Extract the [x, y] coordinate from the center of the cell holding the provided text.  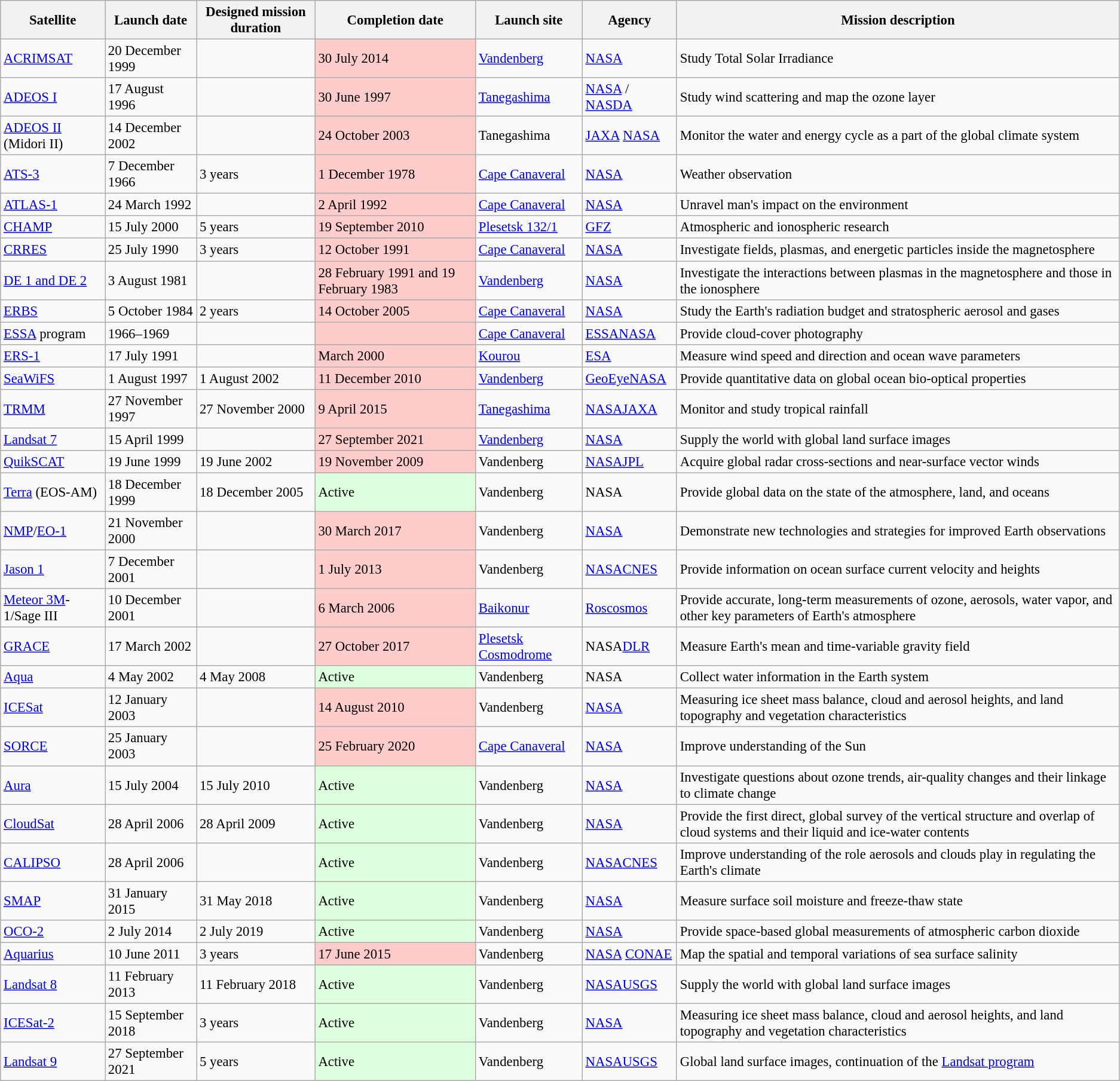
6 March 2006 [395, 608]
GeoEyeNASA [629, 378]
1 August 2002 [256, 378]
Study wind scattering and map the ozone layer [898, 97]
17 June 2015 [395, 954]
Investigate questions about ozone trends, air-quality changes and their linkage to climate change [898, 785]
NASA CONAE [629, 954]
28 April 2009 [256, 823]
27 November 2000 [256, 409]
Study Total Solar Irradiance [898, 59]
7 December 1966 [151, 174]
15 April 1999 [151, 439]
Landsat 9 [53, 1061]
Measure Earth's mean and time-variable gravity field [898, 647]
CloudSat [53, 823]
2 years [256, 311]
2 July 2019 [256, 932]
Demonstrate new technologies and strategies for improved Earth observations [898, 531]
Improve understanding of the Sun [898, 747]
4 May 2008 [256, 677]
27 November 1997 [151, 409]
1 December 1978 [395, 174]
19 June 1999 [151, 462]
10 June 2011 [151, 954]
Plesetsk 132/1 [528, 228]
Investigate fields, plasmas, and energetic particles inside the magnetosphere [898, 250]
GRACE [53, 647]
Roscosmos [629, 608]
CRRES [53, 250]
Unravel man's impact on the environment [898, 205]
Designed mission duration [256, 20]
30 March 2017 [395, 531]
Study the Earth's radiation budget and stratospheric aerosol and gases [898, 311]
Improve understanding of the role aerosols and clouds play in regulating the Earth's climate [898, 862]
31 May 2018 [256, 901]
4 May 2002 [151, 677]
OCO-2 [53, 932]
Kourou [528, 356]
Aura [53, 785]
3 August 1981 [151, 281]
ADEOS II (Midori II) [53, 136]
SORCE [53, 747]
25 July 1990 [151, 250]
Provide global data on the state of the atmosphere, land, and oceans [898, 492]
18 December 1999 [151, 492]
Satellite [53, 20]
DE 1 and DE 2 [53, 281]
ICESat [53, 708]
25 January 2003 [151, 747]
Provide accurate, long-term measurements of ozone, aerosols, water vapor, and other key parameters of Earth's atmosphere [898, 608]
17 August 1996 [151, 97]
11 February 2018 [256, 985]
Terra (EOS-AM) [53, 492]
9 April 2015 [395, 409]
7 December 2001 [151, 570]
NMP/EO-1 [53, 531]
24 October 2003 [395, 136]
Landsat 7 [53, 439]
Investigate the interactions between plasmas in the magnetosphere and those in the ionosphere [898, 281]
ESA [629, 356]
Provide the first direct, global survey of the vertical structure and overlap of cloud systems and their liquid and ice-water contents [898, 823]
Plesetsk Cosmodrome [528, 647]
NASAJPL [629, 462]
31 January 2015 [151, 901]
ICESat-2 [53, 1023]
Collect water information in the Earth system [898, 677]
Provide quantitative data on global ocean bio-optical properties [898, 378]
24 March 1992 [151, 205]
27 October 2017 [395, 647]
ERBS [53, 311]
Provide cloud-cover photography [898, 333]
Launch date [151, 20]
Baikonur [528, 608]
14 October 2005 [395, 311]
SeaWiFS [53, 378]
12 October 1991 [395, 250]
19 November 2009 [395, 462]
CALIPSO [53, 862]
Weather observation [898, 174]
GFZ [629, 228]
Measure surface soil moisture and freeze-thaw state [898, 901]
ACRIMSAT [53, 59]
28 February 1991 and 19 February 1983 [395, 281]
ESSA program [53, 333]
Mission description [898, 20]
ADEOS I [53, 97]
Measure wind speed and direction and ocean wave parameters [898, 356]
15 July 2004 [151, 785]
Monitor and study tropical rainfall [898, 409]
12 January 2003 [151, 708]
ERS-1 [53, 356]
Global land surface images, continuation of the Landsat program [898, 1061]
CHAMP [53, 228]
19 June 2002 [256, 462]
10 December 2001 [151, 608]
ATS-3 [53, 174]
Provide space-based global measurements of atmospheric carbon dioxide [898, 932]
15 September 2018 [151, 1023]
20 December 1999 [151, 59]
Map the spatial and temporal variations of sea surface salinity [898, 954]
Jason 1 [53, 570]
17 March 2002 [151, 647]
1966–1969 [151, 333]
14 December 2002 [151, 136]
Aquarius [53, 954]
TRMM [53, 409]
1 August 1997 [151, 378]
March 2000 [395, 356]
Launch site [528, 20]
25 February 2020 [395, 747]
14 August 2010 [395, 708]
19 September 2010 [395, 228]
Landsat 8 [53, 985]
JAXA NASA [629, 136]
NASA / NASDA [629, 97]
1 July 2013 [395, 570]
2 July 2014 [151, 932]
Meteor 3M-1/Sage III [53, 608]
17 July 1991 [151, 356]
ESSANASA [629, 333]
Acquire global radar cross-sections and near-surface vector winds [898, 462]
NASAJAXA [629, 409]
Agency [629, 20]
SMAP [53, 901]
30 June 1997 [395, 97]
2 April 1992 [395, 205]
NASADLR [629, 647]
Monitor the water and energy cycle as a part of the global climate system [898, 136]
11 February 2013 [151, 985]
21 November 2000 [151, 531]
15 July 2000 [151, 228]
QuikSCAT [53, 462]
Atmospheric and ionospheric research [898, 228]
Aqua [53, 677]
ATLAS-1 [53, 205]
18 December 2005 [256, 492]
30 July 2014 [395, 59]
15 July 2010 [256, 785]
5 October 1984 [151, 311]
Completion date [395, 20]
11 December 2010 [395, 378]
Provide information on ocean surface current velocity and heights [898, 570]
